Output the (x, y) coordinate of the center of the cell containing the given text.  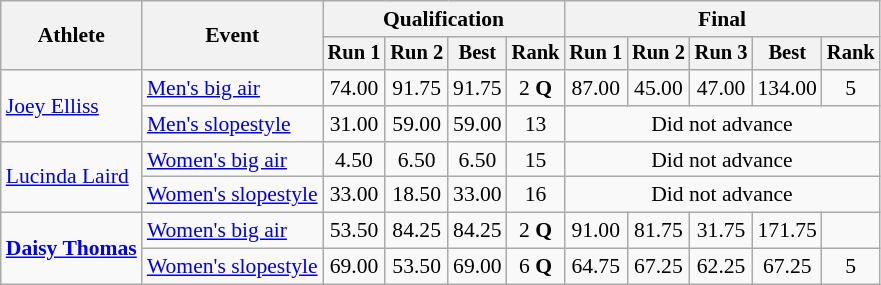
87.00 (596, 88)
Men's slopestyle (232, 124)
47.00 (722, 88)
45.00 (658, 88)
Athlete (72, 36)
4.50 (354, 160)
Run 3 (722, 54)
91.00 (596, 231)
Lucinda Laird (72, 178)
13 (536, 124)
62.25 (722, 267)
Event (232, 36)
31.00 (354, 124)
134.00 (786, 88)
6 Q (536, 267)
Joey Elliss (72, 106)
74.00 (354, 88)
31.75 (722, 231)
171.75 (786, 231)
Qualification (444, 19)
Men's big air (232, 88)
18.50 (416, 195)
Daisy Thomas (72, 248)
15 (536, 160)
16 (536, 195)
81.75 (658, 231)
64.75 (596, 267)
Final (722, 19)
